Search for the cell housing the specified text and yield its (X, Y) center coordinate. 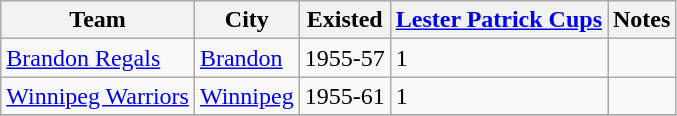
City (246, 20)
Notes (642, 20)
Brandon (246, 58)
Brandon Regals (98, 58)
Existed (344, 20)
Winnipeg (246, 96)
1955-57 (344, 58)
Team (98, 20)
Winnipeg Warriors (98, 96)
1955-61 (344, 96)
Lester Patrick Cups (498, 20)
